For the text-containing cell, return its midpoint in (X, Y) coordinate format. 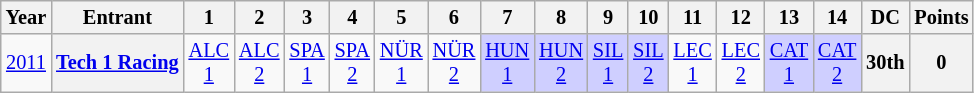
HUN1 (507, 63)
DC (885, 17)
LEC1 (692, 63)
4 (352, 17)
Entrant (117, 17)
7 (507, 17)
2011 (26, 63)
5 (402, 17)
ALC1 (209, 63)
8 (561, 17)
SPA1 (306, 63)
13 (789, 17)
SIL2 (648, 63)
6 (454, 17)
1 (209, 17)
Points (941, 17)
SIL1 (608, 63)
Year (26, 17)
SPA2 (352, 63)
3 (306, 17)
CAT1 (789, 63)
14 (837, 17)
12 (741, 17)
LEC2 (741, 63)
11 (692, 17)
2 (259, 17)
9 (608, 17)
10 (648, 17)
Tech 1 Racing (117, 63)
HUN2 (561, 63)
NÜR2 (454, 63)
CAT2 (837, 63)
ALC2 (259, 63)
NÜR1 (402, 63)
0 (941, 63)
30th (885, 63)
